Pinpoint the cell where the given text exists, returning its [X, Y] midpoint coordinate. 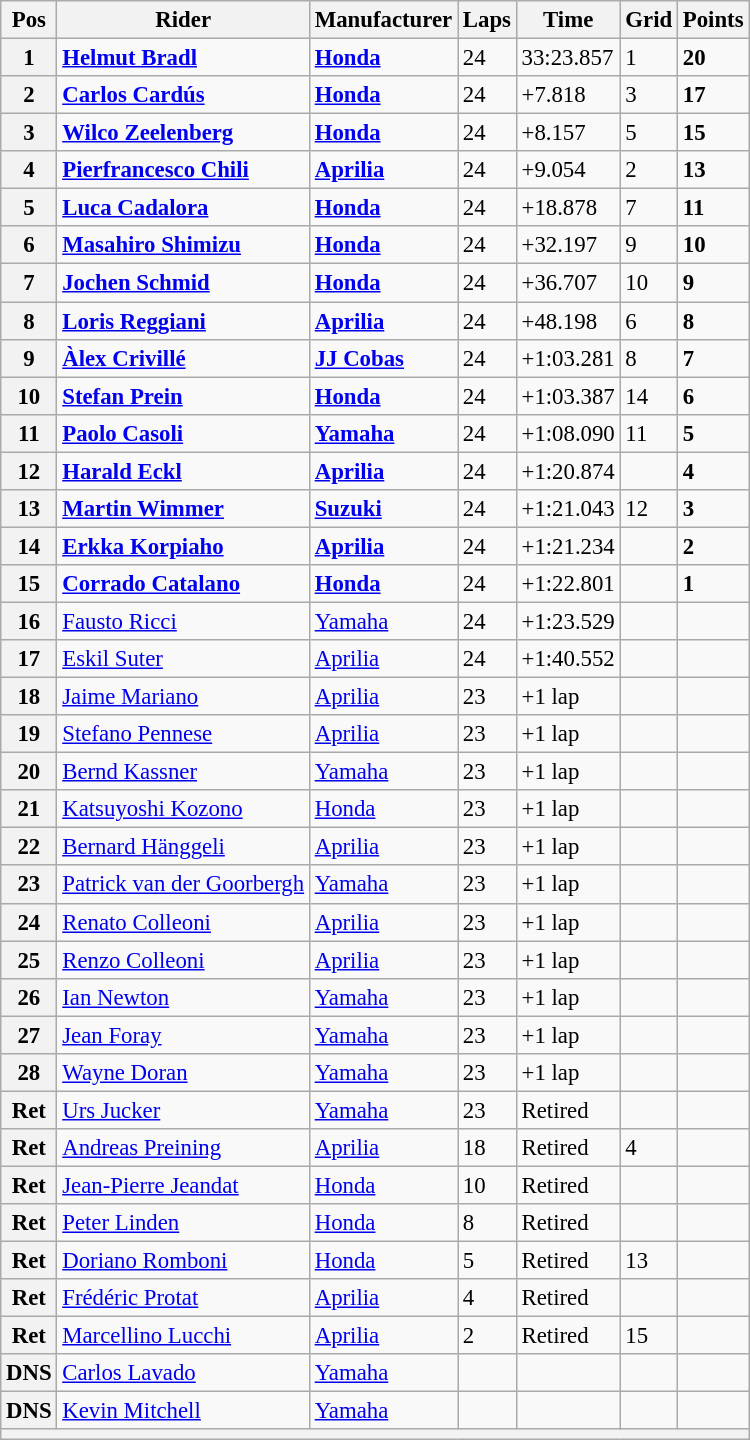
Grid [648, 20]
25 [29, 960]
Manufacturer [383, 20]
16 [29, 621]
Urs Jucker [183, 1110]
+7.818 [568, 95]
Marcellino Lucchi [183, 1336]
Eskil Suter [183, 659]
Jean Foray [183, 1035]
Corrado Catalano [183, 584]
Stefano Pennese [183, 734]
+1:23.529 [568, 621]
19 [29, 734]
Martin Wimmer [183, 509]
Jaime Mariano [183, 697]
+32.197 [568, 245]
+9.054 [568, 170]
Erkka Korpiaho [183, 546]
Carlos Lavado [183, 1373]
Fausto Ricci [183, 621]
Stefan Prein [183, 396]
Time [568, 20]
Helmut Bradl [183, 58]
28 [29, 1073]
Luca Cadalora [183, 208]
Laps [488, 20]
27 [29, 1035]
Doriano Romboni [183, 1261]
+18.878 [568, 208]
+1:22.801 [568, 584]
JJ Cobas [383, 358]
+1:21.234 [568, 546]
26 [29, 997]
Ian Newton [183, 997]
Masahiro Shimizu [183, 245]
Wayne Doran [183, 1073]
+1:08.090 [568, 433]
Renato Colleoni [183, 922]
+1:03.281 [568, 358]
+48.198 [568, 321]
Kevin Mitchell [183, 1411]
Bernard Hänggeli [183, 847]
Suzuki [383, 509]
Pos [29, 20]
21 [29, 809]
Rider [183, 20]
Patrick van der Goorbergh [183, 885]
Wilco Zeelenberg [183, 133]
Loris Reggiani [183, 321]
Katsuyoshi Kozono [183, 809]
22 [29, 847]
Àlex Crivillé [183, 358]
Andreas Preining [183, 1148]
Bernd Kassner [183, 772]
+1:20.874 [568, 471]
Harald Eckl [183, 471]
Renzo Colleoni [183, 960]
Jean-Pierre Jeandat [183, 1185]
Carlos Cardús [183, 95]
Frédéric Protat [183, 1298]
Peter Linden [183, 1223]
Jochen Schmid [183, 283]
33:23.857 [568, 58]
+1:03.387 [568, 396]
+36.707 [568, 283]
Points [714, 20]
+1:21.043 [568, 509]
Pierfrancesco Chili [183, 170]
Paolo Casoli [183, 433]
+8.157 [568, 133]
+1:40.552 [568, 659]
